Scan for the cell matching the given text and deliver its (X, Y) coordinate at center. 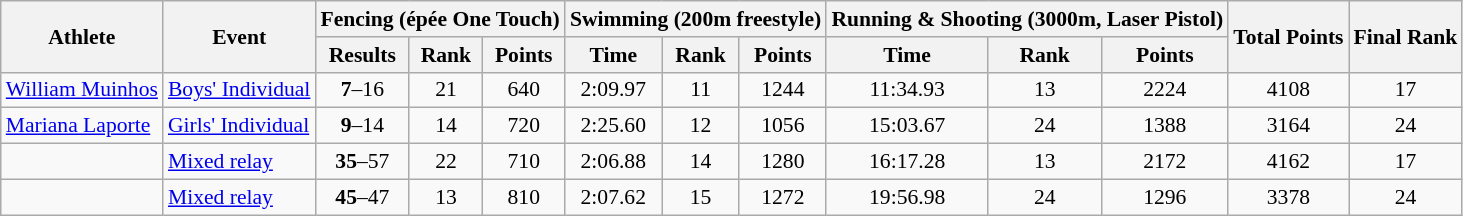
4162 (1288, 162)
710 (524, 162)
7–16 (362, 90)
4108 (1288, 90)
3164 (1288, 126)
Results (362, 55)
2:07.62 (614, 197)
3378 (1288, 197)
22 (446, 162)
Final Rank (1406, 36)
12 (701, 126)
720 (524, 126)
1244 (782, 90)
15 (701, 197)
1296 (1164, 197)
45–47 (362, 197)
11:34.93 (907, 90)
2:09.97 (614, 90)
Event (240, 36)
9–14 (362, 126)
Mariana Laporte (82, 126)
Boys' Individual (240, 90)
16:17.28 (907, 162)
2:06.88 (614, 162)
Athlete (82, 36)
Running & Shooting (3000m, Laser Pistol) (1027, 19)
1272 (782, 197)
Total Points (1288, 36)
1388 (1164, 126)
810 (524, 197)
2224 (1164, 90)
35–57 (362, 162)
Fencing (épée One Touch) (440, 19)
15:03.67 (907, 126)
William Muinhos (82, 90)
21 (446, 90)
Girls' Individual (240, 126)
640 (524, 90)
19:56.98 (907, 197)
11 (701, 90)
1280 (782, 162)
Swimming (200m freestyle) (696, 19)
1056 (782, 126)
2172 (1164, 162)
2:25.60 (614, 126)
